Find where the given text appears and provide that cell's center as (X, Y) coordinate. 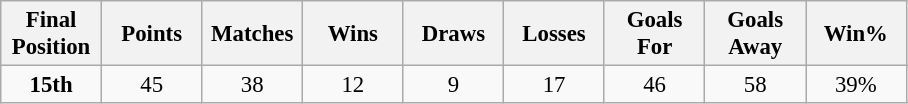
Wins (354, 34)
9 (454, 85)
15th (52, 85)
58 (756, 85)
17 (554, 85)
Points (152, 34)
39% (856, 85)
Goals Away (756, 34)
Matches (252, 34)
12 (354, 85)
Draws (454, 34)
Final Position (52, 34)
Win% (856, 34)
Goals For (654, 34)
46 (654, 85)
38 (252, 85)
45 (152, 85)
Losses (554, 34)
